Locate the cell with the specified text and output its [x, y] center coordinate. 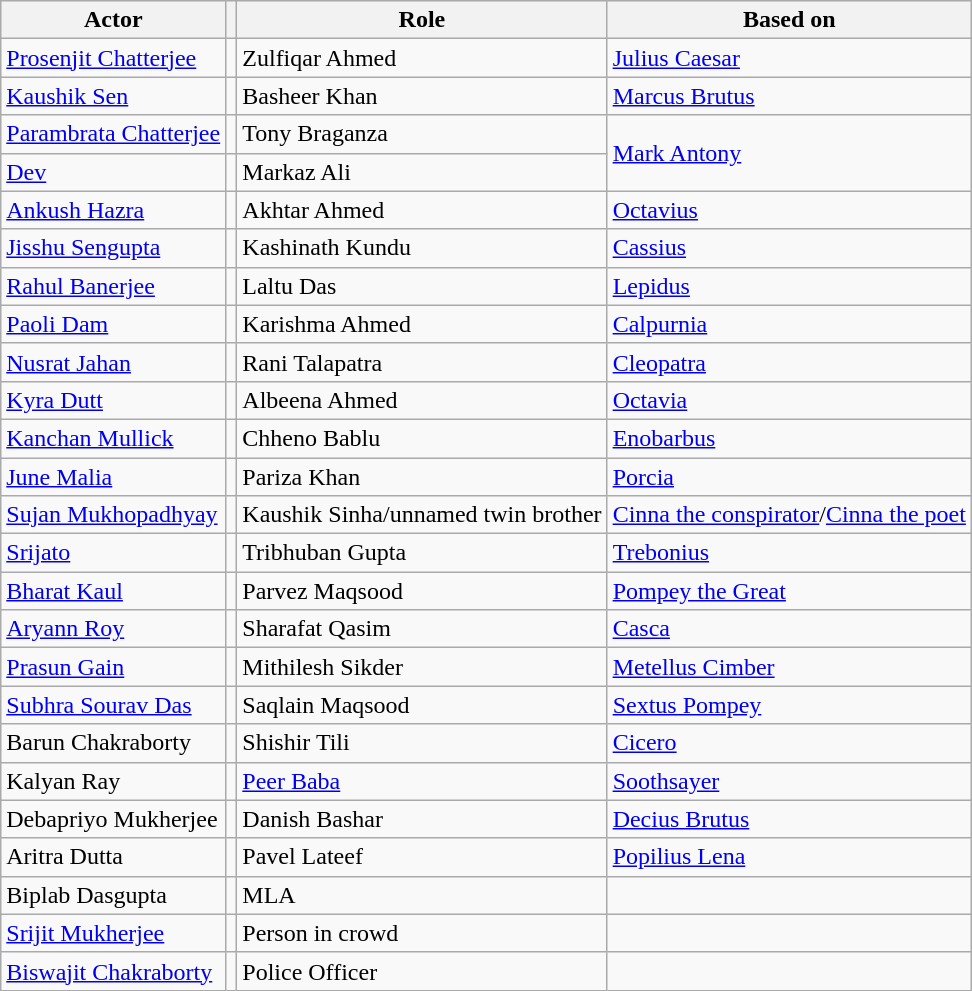
Kashinath Kundu [422, 248]
Cleopatra [789, 362]
Shishir Tili [422, 743]
Danish Bashar [422, 819]
Biswajit Chakraborty [114, 971]
Kaushik Sinha/unnamed twin brother [422, 515]
Octavia [789, 400]
Ankush Hazra [114, 210]
Aritra Dutta [114, 857]
Aryann Roy [114, 629]
Nusrat Jahan [114, 362]
Julius Caesar [789, 58]
Karishma Ahmed [422, 324]
Role [422, 20]
Prosenjit Chatterjee [114, 58]
Basheer Khan [422, 96]
Marcus Brutus [789, 96]
Sextus Pompey [789, 705]
Tribhuban Gupta [422, 553]
Saqlain Maqsood [422, 705]
June Malia [114, 477]
Police Officer [422, 971]
Srijato [114, 553]
Markaz Ali [422, 172]
MLA [422, 895]
Cicero [789, 743]
Calpurnia [789, 324]
Subhra Sourav Das [114, 705]
Prasun Gain [114, 667]
Albeena Ahmed [422, 400]
Debapriyo Mukherjee [114, 819]
Pompey the Great [789, 591]
Decius Brutus [789, 819]
Paoli Dam [114, 324]
Zulfiqar Ahmed [422, 58]
Octavius [789, 210]
Barun Chakraborty [114, 743]
Porcia [789, 477]
Mark Antony [789, 153]
Popilius Lena [789, 857]
Pavel Lateef [422, 857]
Parvez Maqsood [422, 591]
Peer Baba [422, 781]
Jisshu Sengupta [114, 248]
Parambrata Chatterjee [114, 134]
Bharat Kaul [114, 591]
Kaushik Sen [114, 96]
Cassius [789, 248]
Soothsayer [789, 781]
Pariza Khan [422, 477]
Sujan Mukhopadhyay [114, 515]
Actor [114, 20]
Metellus Cimber [789, 667]
Akhtar Ahmed [422, 210]
Sharafat Qasim [422, 629]
Rahul Banerjee [114, 286]
Dev [114, 172]
Based on [789, 20]
Lepidus [789, 286]
Biplab Dasgupta [114, 895]
Person in crowd [422, 933]
Trebonius [789, 553]
Casca [789, 629]
Mithilesh Sikder [422, 667]
Kyra Dutt [114, 400]
Laltu Das [422, 286]
Chheno Bablu [422, 438]
Cinna the conspirator/Cinna the poet [789, 515]
Rani Talapatra [422, 362]
Kanchan Mullick [114, 438]
Tony Braganza [422, 134]
Enobarbus [789, 438]
Srijit Mukherjee [114, 933]
Kalyan Ray [114, 781]
